Return the [x, y] coordinate for the center point of the cell that contains the specified text.  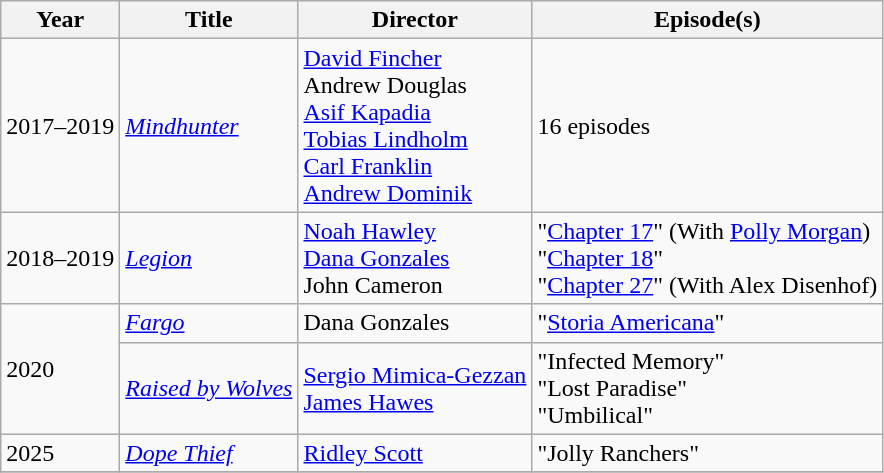
2025 [60, 453]
"Chapter 17" (With Polly Morgan)"Chapter 18""Chapter 27" (With Alex Disenhof) [708, 258]
David FincherAndrew DouglasAsif KapadiaTobias LindholmCarl FranklinAndrew Dominik [415, 126]
Ridley Scott [415, 453]
Fargo [209, 323]
Dope Thief [209, 453]
"Infected Memory""Lost Paradise""Umbilical" [708, 388]
Episode(s) [708, 20]
Noah HawleyDana GonzalesJohn Cameron [415, 258]
2018–2019 [60, 258]
"Jolly Ranchers" [708, 453]
Year [60, 20]
16 episodes [708, 126]
Sergio Mimica-GezzanJames Hawes [415, 388]
Title [209, 20]
Raised by Wolves [209, 388]
2020 [60, 369]
2017–2019 [60, 126]
Director [415, 20]
Dana Gonzales [415, 323]
Legion [209, 258]
"Storia Americana" [708, 323]
Mindhunter [209, 126]
